Capture the cell that displays the provided text and extract its [X, Y] central coordinate. 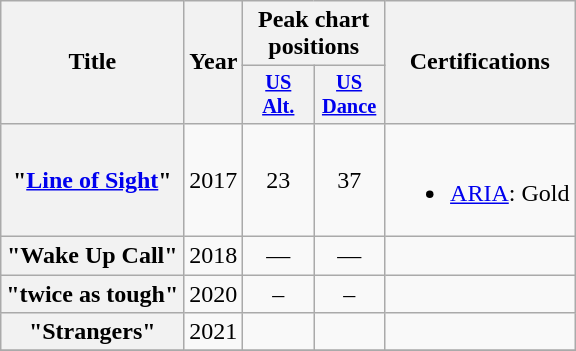
USDance [350, 95]
2018 [214, 256]
2020 [214, 294]
Title [92, 62]
"Line of Sight" [92, 180]
Peak chart positions [314, 34]
23 [278, 180]
ARIA: Gold [480, 180]
"Wake Up Call" [92, 256]
USAlt. [278, 95]
Certifications [480, 62]
2021 [214, 332]
Year [214, 62]
"Strangers" [92, 332]
2017 [214, 180]
37 [350, 180]
"twice as tough" [92, 294]
